Return the [x, y] coordinate for the center point of the cell that contains the specified text.  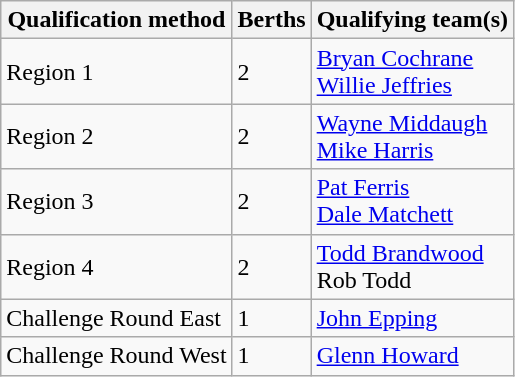
Challenge Round East [116, 318]
Wayne Middaugh Mike Harris [412, 136]
Challenge Round West [116, 356]
Todd Brandwood Rob Todd [412, 266]
Region 2 [116, 136]
Qualification method [116, 20]
Pat Ferris Dale Matchett [412, 202]
Region 4 [116, 266]
John Epping [412, 318]
Bryan Cochrane Willie Jeffries [412, 72]
Berths [272, 20]
Region 1 [116, 72]
Qualifying team(s) [412, 20]
Glenn Howard [412, 356]
Region 3 [116, 202]
